Output the [x, y] coordinate of the center of the cell containing the given text.  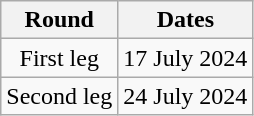
24 July 2024 [186, 96]
First leg [60, 58]
Dates [186, 20]
Round [60, 20]
Second leg [60, 96]
17 July 2024 [186, 58]
